From the cell containing the given text, extract its center point as [x, y] coordinate. 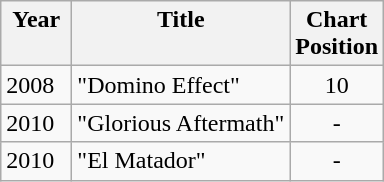
Year [36, 34]
"El Matador" [181, 161]
Title [181, 34]
Chart Position [337, 34]
"Glorious Aftermath" [181, 123]
2008 [36, 85]
10 [337, 85]
"Domino Effect" [181, 85]
